Detect which cell encompasses the target text, then output its [x, y] center coordinate. 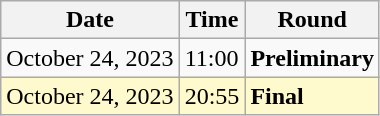
Round [312, 20]
Final [312, 96]
11:00 [212, 58]
Date [90, 20]
Time [212, 20]
20:55 [212, 96]
Preliminary [312, 58]
